From the cell containing the given text, extract its center point as [x, y] coordinate. 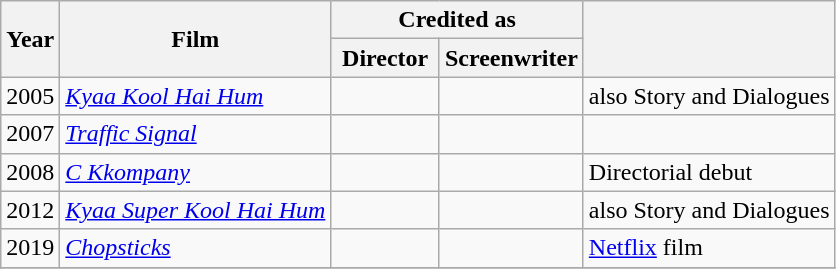
Year [30, 39]
2005 [30, 96]
Kyaa Kool Hai Hum [196, 96]
Kyaa Super Kool Hai Hum [196, 210]
Directorial debut [709, 172]
Chopsticks [196, 248]
Credited as [457, 20]
2008 [30, 172]
Traffic Signal [196, 134]
2019 [30, 248]
Netflix film [709, 248]
Screenwriter [511, 58]
Director [386, 58]
2012 [30, 210]
2007 [30, 134]
C Kkompany [196, 172]
Film [196, 39]
